Return [X, Y] of the center of cell containing provided text 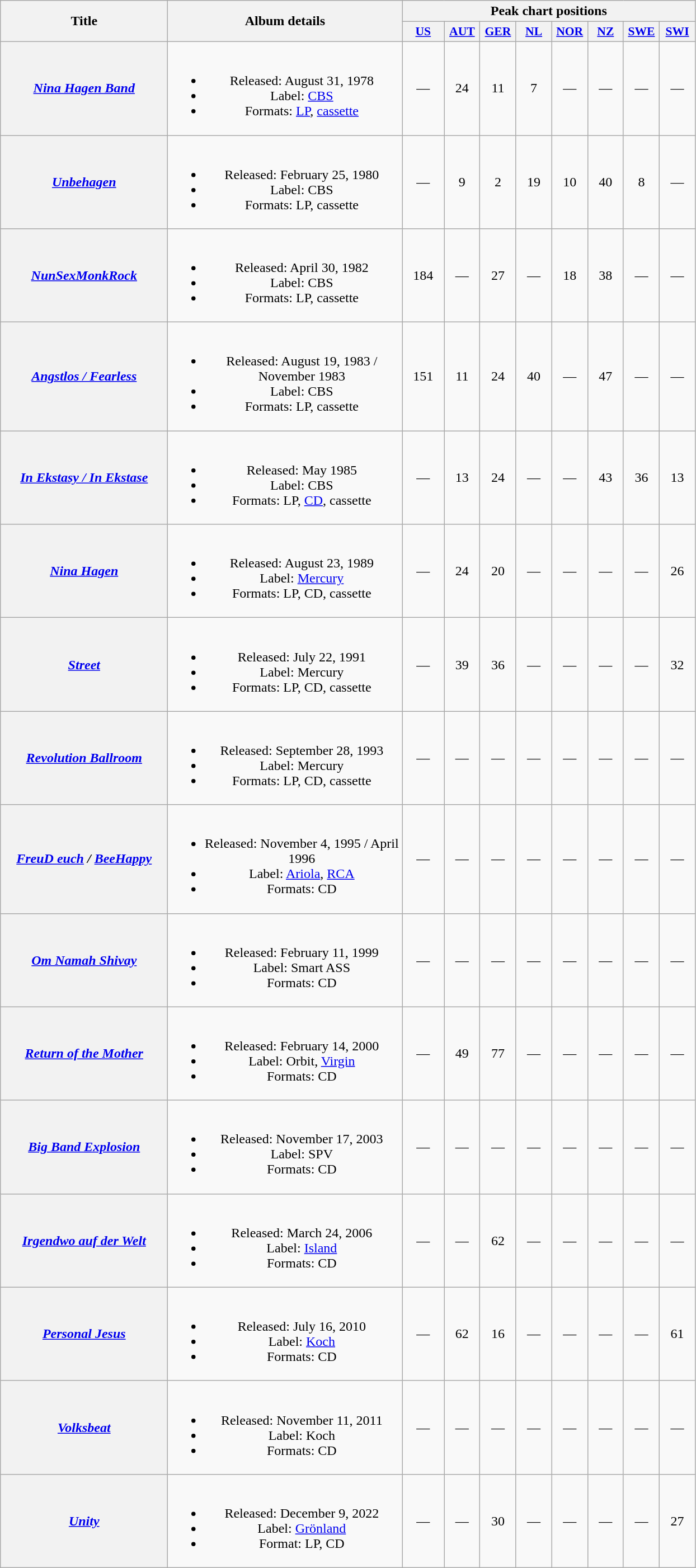
Street [84, 665]
20 [498, 571]
10 [570, 182]
Released: November 11, 2011Label: KochFormats: CD [285, 1427]
Irgendwo auf der Welt [84, 1240]
NZ [605, 32]
30 [498, 1521]
Released: April 30, 1982Label: CBSFormats: LP, cassette [285, 275]
Released: February 11, 1999Label: Smart ASSFormats: CD [285, 960]
Released: December 9, 2022Label: GrönlandFormat: LP, CD [285, 1521]
151 [423, 377]
9 [462, 182]
32 [678, 665]
2 [498, 182]
Released: August 19, 1983 / November 1983Label: CBSFormats: LP, cassette [285, 377]
US [423, 32]
Released: November 4, 1995 / April 1996Label: Ariola, RCAFormats: CD [285, 859]
Volksbeat [84, 1427]
Big Band Explosion [84, 1147]
Personal Jesus [84, 1334]
43 [605, 478]
Released: May 1985Label: CBSFormats: LP, CD, cassette [285, 478]
47 [605, 377]
Released: November 17, 2003Label: SPVFormats: CD [285, 1147]
Peak chart positions [549, 11]
NOR [570, 32]
7 [534, 88]
Released: August 23, 1989Label: MercuryFormats: LP, CD, cassette [285, 571]
Nina Hagen Band [84, 88]
Released: February 14, 2000Label: Orbit, VirginFormats: CD [285, 1053]
Title [84, 21]
Unity [84, 1521]
61 [678, 1334]
Return of the Mother [84, 1053]
Nina Hagen [84, 571]
NunSexMonkRock [84, 275]
SWE [641, 32]
Released: July 16, 2010Label: KochFormats: CD [285, 1334]
38 [605, 275]
Released: August 31, 1978Label: CBSFormats: LP, cassette [285, 88]
AUT [462, 32]
Om Namah Shivay [84, 960]
In Ekstasy / In Ekstase [84, 478]
26 [678, 571]
SWI [678, 32]
FreuD euch / BeeHappy [84, 859]
39 [462, 665]
18 [570, 275]
184 [423, 275]
19 [534, 182]
Angstlos / Fearless [84, 377]
Album details [285, 21]
Released: February 25, 1980Label: CBSFormats: LP, cassette [285, 182]
16 [498, 1334]
Unbehagen [84, 182]
NL [534, 32]
49 [462, 1053]
GER [498, 32]
77 [498, 1053]
Released: July 22, 1991Label: MercuryFormats: LP, CD, cassette [285, 665]
Revolution Ballroom [84, 758]
Released: March 24, 2006Label: IslandFormats: CD [285, 1240]
Released: September 28, 1993Label: MercuryFormats: LP, CD, cassette [285, 758]
8 [641, 182]
